Output the [X, Y] coordinate of the center of the cell containing the given text.  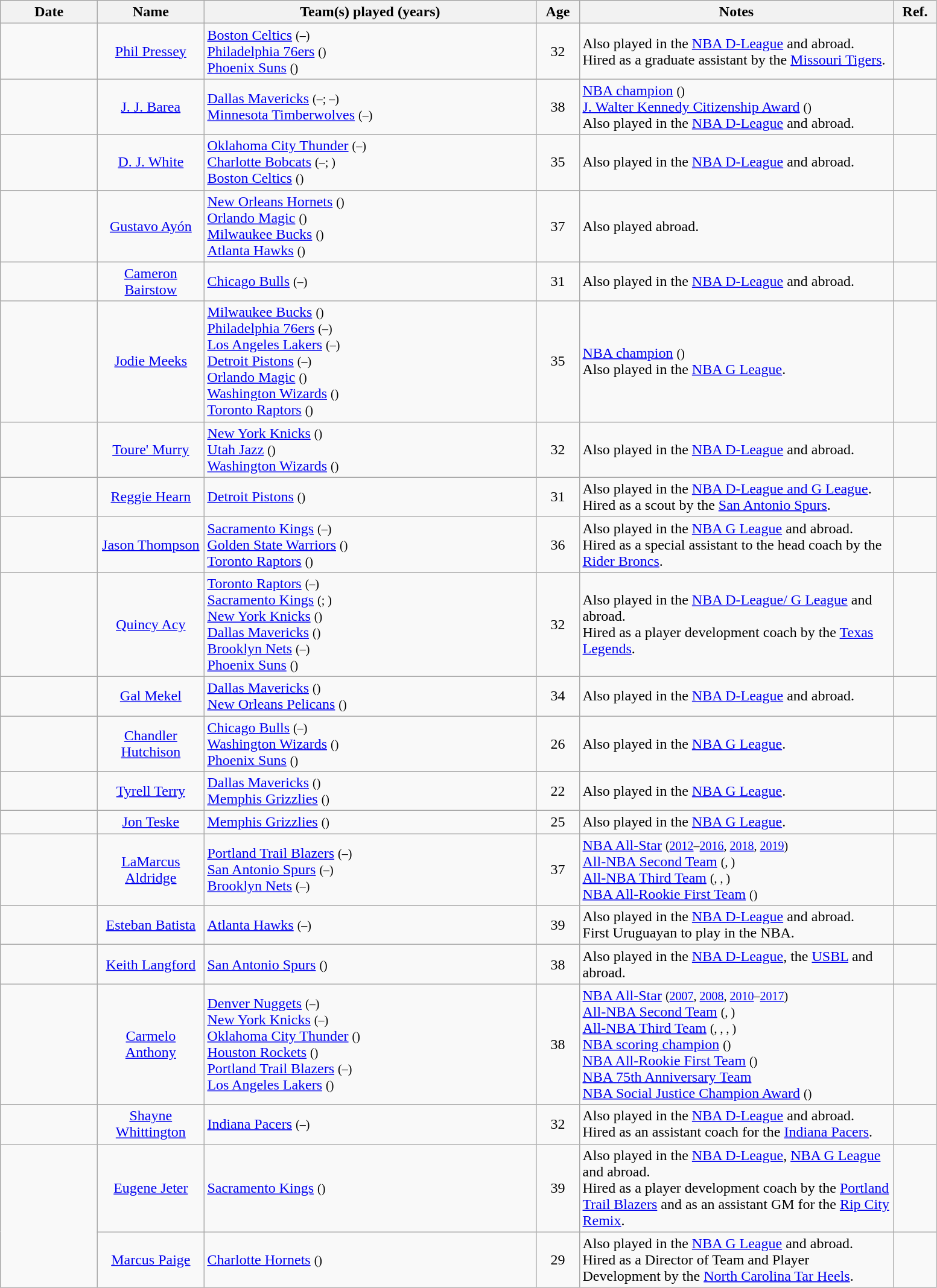
NBA All-Star (2012–2016, 2018, 2019)All-NBA Second Team (, )All-NBA Third Team (, , )NBA All-Rookie First Team () [736, 870]
Portland Trail Blazers (–)San Antonio Spurs (–)Brooklyn Nets (–) [370, 870]
Also played in the NBA D-League and abroad.Hired as a graduate assistant by the Missouri Tigers. [736, 51]
Dallas Mavericks ()New Orleans Pelicans () [370, 696]
Shayne Whittington [151, 1125]
New York Knicks ()Utah Jazz ()Washington Wizards () [370, 449]
Esteban Batista [151, 925]
Date [49, 12]
25 [557, 822]
Phil Pressey [151, 51]
Also played in the NBA G League and abroad.Hired as a Director of Team and Player Development by the North Carolina Tar Heels. [736, 1260]
Also played abroad. [736, 226]
26 [557, 743]
Team(s) played (years) [370, 12]
Also played in the NBA D-League and G League.Hired as a scout by the San Antonio Spurs. [736, 497]
29 [557, 1260]
Denver Nuggets (–)New York Knicks (–)Oklahoma City Thunder ()Houston Rockets ()Portland Trail Blazers (–)Los Angeles Lakers () [370, 1044]
San Antonio Spurs () [370, 964]
Also played in the NBA D-League and abroad.Hired as an assistant coach for the Indiana Pacers. [736, 1125]
Marcus Paige [151, 1260]
Notes [736, 12]
Boston Celtics (–)Philadelphia 76ers ()Phoenix Suns () [370, 51]
Cameron Bairstow [151, 281]
Gal Mekel [151, 696]
Jon Teske [151, 822]
Toure' Murry [151, 449]
LaMarcus Aldridge [151, 870]
Chicago Bulls (–)Washington Wizards ()Phoenix Suns () [370, 743]
Jason Thompson [151, 544]
Age [557, 12]
34 [557, 696]
NBA champion ()J. Walter Kennedy Citizenship Award ()Also played in the NBA D-League and abroad. [736, 107]
Also played in the NBA G League and abroad.Hired as a special assistant to the head coach by the Rider Broncs. [736, 544]
NBA champion ()Also played in the NBA G League. [736, 361]
Eugene Jeter [151, 1188]
Indiana Pacers (–) [370, 1125]
D. J. White [151, 162]
Gustavo Ayón [151, 226]
Chandler Hutchison [151, 743]
Keith Langford [151, 964]
Detroit Pistons () [370, 497]
Atlanta Hawks (–) [370, 925]
J. J. Barea [151, 107]
Charlotte Hornets () [370, 1260]
Carmelo Anthony [151, 1044]
Also played in the NBA D-League/ G League and abroad.Hired as a player development coach by the Texas Legends. [736, 624]
Name [151, 12]
Milwaukee Bucks ()Philadelphia 76ers (–)Los Angeles Lakers (–)Detroit Pistons (–)Orlando Magic ()Washington Wizards ()Toronto Raptors () [370, 361]
Memphis Grizzlies () [370, 822]
Reggie Hearn [151, 497]
22 [557, 792]
Quincy Acy [151, 624]
Also played in the NBA D-League, the USBL and abroad. [736, 964]
Also played in the NBA D-League and abroad.First Uruguayan to play in the NBA. [736, 925]
Dallas Mavericks ()Memphis Grizzlies () [370, 792]
Dallas Mavericks (–; –)Minnesota Timberwolves (–) [370, 107]
Toronto Raptors (–)Sacramento Kings (; )New York Knicks ()Dallas Mavericks ()Brooklyn Nets (–)Phoenix Suns () [370, 624]
Oklahoma City Thunder (–)Charlotte Bobcats (–; )Boston Celtics () [370, 162]
36 [557, 544]
New Orleans Hornets ()Orlando Magic ()Milwaukee Bucks ()Atlanta Hawks () [370, 226]
Sacramento Kings () [370, 1188]
Tyrell Terry [151, 792]
Chicago Bulls (–) [370, 281]
Ref. [915, 12]
Sacramento Kings (–)Golden State Warriors ()Toronto Raptors () [370, 544]
Jodie Meeks [151, 361]
